Determine the (x, y) coordinate at the center of the cell enclosing the given text.  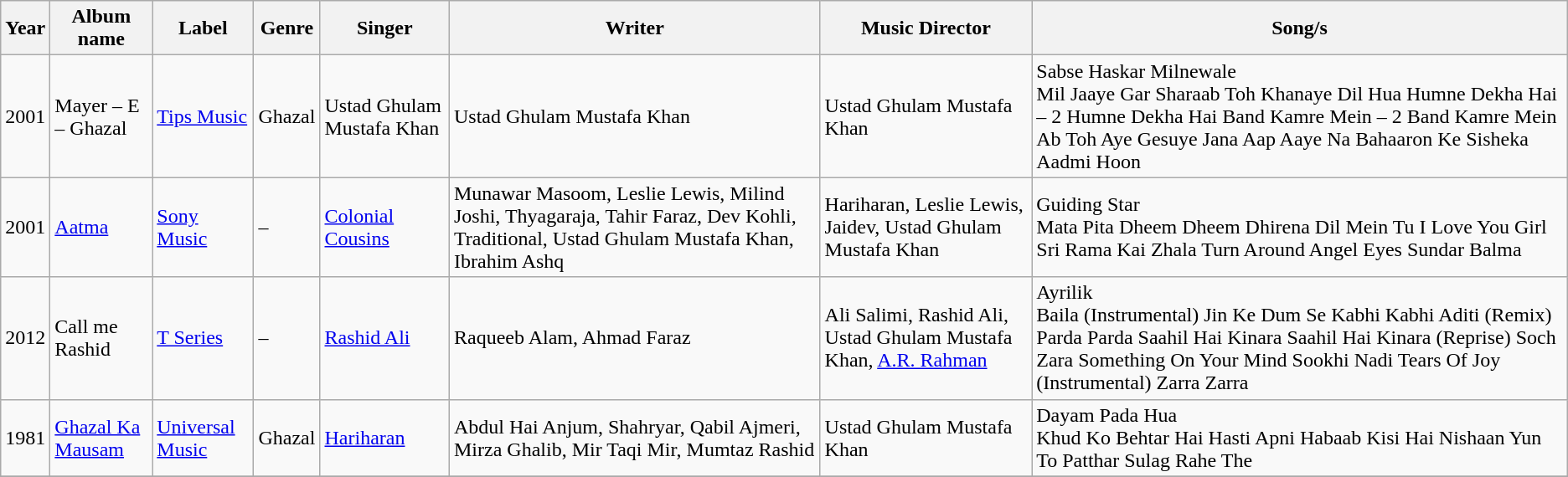
Dayam Pada HuaKhud Ko Behtar Hai Hasti Apni Habaab Kisi Hai Nishaan Yun To Patthar Sulag Rahe The (1300, 438)
Singer (384, 28)
Colonial Cousins (384, 228)
Sony Music (203, 228)
Ali Salimi, Rashid Ali, Ustad Ghulam Mustafa Khan, A.R. Rahman (926, 338)
Aatma (101, 228)
Music Director (926, 28)
Label (203, 28)
Munawar Masoom, Leslie Lewis, Milind Joshi, Thyagaraja, Tahir Faraz, Dev Kohli, Traditional, Ustad Ghulam Mustafa Khan, Ibrahim Ashq (635, 228)
2012 (25, 338)
Hariharan, Leslie Lewis, Jaidev, Ustad Ghulam Mustafa Khan (926, 228)
Guiding StarMata Pita Dheem Dheem Dhirena Dil Mein Tu I Love You Girl Sri Rama Kai Zhala Turn Around Angel Eyes Sundar Balma (1300, 228)
Rashid Ali (384, 338)
1981 (25, 438)
Call me Rashid (101, 338)
Genre (286, 28)
Universal Music (203, 438)
Abdul Hai Anjum, Shahryar, Qabil Ajmeri, Mirza Ghalib, Mir Taqi Mir, Mumtaz Rashid (635, 438)
Ghazal Ka Mausam (101, 438)
Hariharan (384, 438)
T Series (203, 338)
Raqueeb Alam, Ahmad Faraz (635, 338)
Tips Music (203, 116)
Year (25, 28)
Writer (635, 28)
Album name (101, 28)
Song/s (1300, 28)
Mayer – E – Ghazal (101, 116)
